Search for the cell housing the specified text and yield its (X, Y) center coordinate. 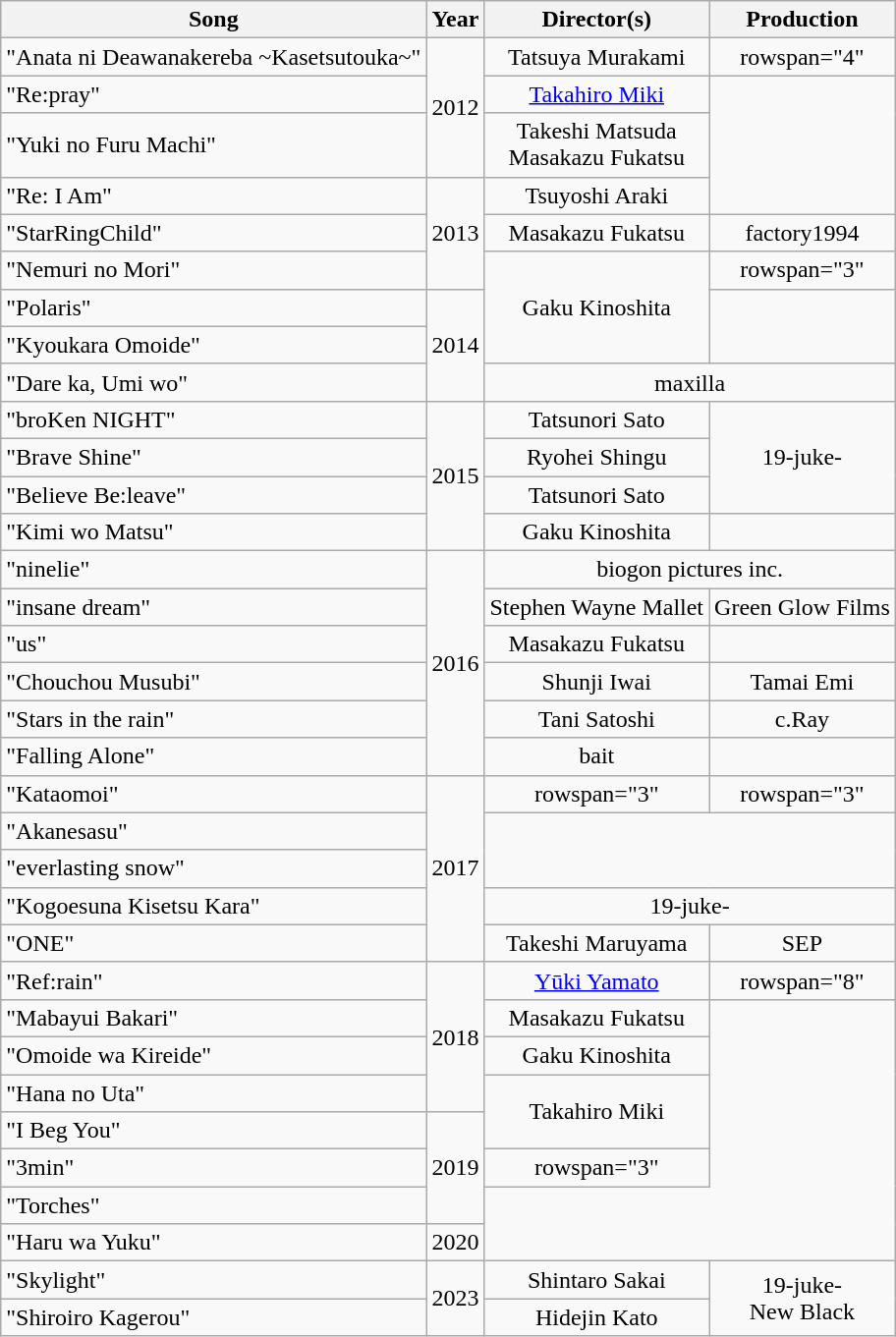
"Skylight" (214, 1280)
"Anata ni Deawanakereba ~Kasetsutouka~" (214, 57)
"Shiroiro Kagerou" (214, 1317)
Green Glow Films (803, 607)
"Haru wa Yuku" (214, 1243)
"Polaris" (214, 307)
Ryohei Shingu (597, 457)
"broKen NIGHT" (214, 419)
"everlasting snow" (214, 868)
"Chouchou Musubi" (214, 682)
Tamai Emi (803, 682)
2019 (456, 1168)
rowspan="4" (803, 57)
Stephen Wayne Mallet (597, 607)
Song (214, 20)
"Falling Alone" (214, 756)
"Re:pray" (214, 94)
2020 (456, 1243)
SEP (803, 943)
"Kyoukara Omoide" (214, 345)
"ninelie" (214, 570)
maxilla (690, 382)
"Stars in the rain" (214, 719)
"Hana no Uta" (214, 1093)
Shintaro Sakai (597, 1280)
"Omoide wa Kireide" (214, 1055)
Tatsuya Murakami (597, 57)
"Yuki no Furu Machi" (214, 145)
"Torches" (214, 1205)
"insane dream" (214, 607)
"Believe Be:leave" (214, 494)
Shunji Iwai (597, 682)
"Nemuri no Mori" (214, 270)
19-juke-New Black (803, 1299)
Takeshi Maruyama (597, 943)
"3min" (214, 1168)
"StarRingChild" (214, 233)
Director(s) (597, 20)
"Re: I Am" (214, 195)
2016 (456, 663)
2023 (456, 1299)
"Akanesasu" (214, 831)
rowspan="8" (803, 980)
"us" (214, 644)
2012 (456, 108)
factory1994 (803, 233)
2015 (456, 475)
c.Ray (803, 719)
"Kimi wo Matsu" (214, 532)
2018 (456, 1036)
2017 (456, 868)
Hidejin Kato (597, 1317)
"Ref:rain" (214, 980)
2014 (456, 345)
Yūki Yamato (597, 980)
Year (456, 20)
Takeshi MatsudaMasakazu Fukatsu (597, 145)
"I Beg You" (214, 1131)
bait (597, 756)
"Mabayui Bakari" (214, 1018)
"Kataomoi" (214, 794)
biogon pictures inc. (690, 570)
2013 (456, 233)
"ONE" (214, 943)
"Kogoesuna Kisetsu Kara" (214, 906)
"Brave Shine" (214, 457)
Production (803, 20)
Tsuyoshi Araki (597, 195)
Tani Satoshi (597, 719)
"Dare ka, Umi wo" (214, 382)
